From the cell containing the given text, extract its center point as (X, Y) coordinate. 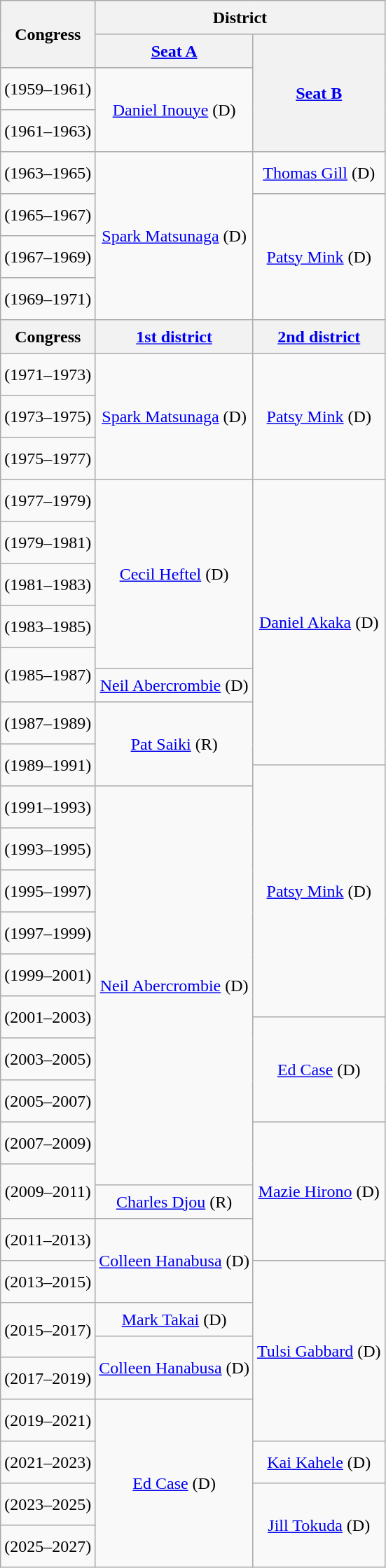
(1987–1989) (48, 723)
(1977–1979) (48, 500)
(1999–2001) (48, 975)
(1979–1981) (48, 542)
(1985–1987) (48, 675)
Kai Kahele (D) (319, 1462)
(2025–2027) (48, 1546)
(1973–1975) (48, 416)
District (240, 17)
(1975–1977) (48, 458)
(2003–2005) (48, 1059)
Seat B (319, 93)
Jill Tokuda (D) (319, 1525)
(2013–2015) (48, 1282)
(2017–2019) (48, 1378)
Pat Saiki (R) (174, 744)
(2019–2021) (48, 1420)
(1995–1997) (48, 891)
Daniel Akaka (D) (319, 622)
(1959–1961) (48, 89)
(1971–1973) (48, 374)
(1989–1991) (48, 765)
(1967–1969) (48, 257)
(1969–1971) (48, 299)
1st district (174, 337)
Mazie Hirono (D) (319, 1191)
(1963–1965) (48, 173)
Tulsi Gabbard (D) (319, 1351)
(1961–1963) (48, 131)
2nd district (319, 337)
(1997–1999) (48, 933)
(2011–2013) (48, 1240)
(2023–2025) (48, 1504)
(1981–1983) (48, 584)
(1983–1985) (48, 626)
(2021–2023) (48, 1462)
(2005–2007) (48, 1101)
(2001–2003) (48, 1017)
Cecil Heftel (D) (174, 574)
(2009–2011) (48, 1191)
(1993–1995) (48, 849)
Mark Takai (D) (174, 1319)
(2007–2009) (48, 1143)
Seat A (174, 51)
Thomas Gill (D) (319, 173)
(2015–2017) (48, 1330)
(1991–1993) (48, 807)
Daniel Inouye (D) (174, 110)
(1965–1967) (48, 215)
Charles Djou (R) (174, 1202)
